Identify which cell holds the provided text, then report its (X, Y) central coordinate. 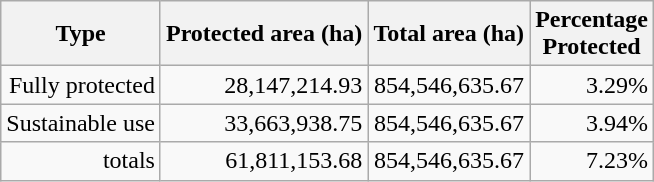
Protected area (ha) (264, 34)
totals (81, 161)
Total area (ha) (449, 34)
3.29% (592, 85)
Type (81, 34)
3.94% (592, 123)
33,663,938.75 (264, 123)
7.23% (592, 161)
61,811,153.68 (264, 161)
Sustainable use (81, 123)
28,147,214.93 (264, 85)
Fully protected (81, 85)
PercentageProtected (592, 34)
